Capture the cell that displays the provided text and extract its (X, Y) central coordinate. 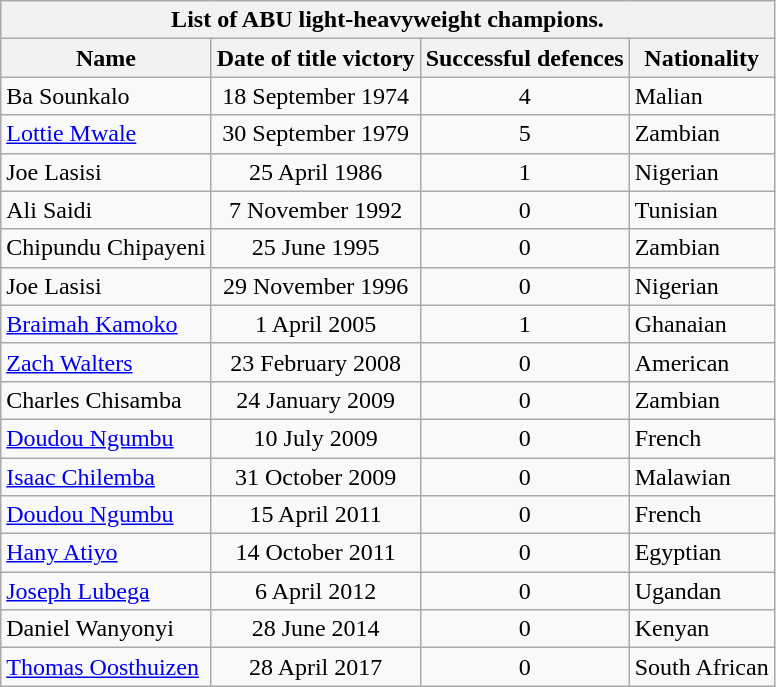
30 September 1979 (316, 134)
Daniel Wanyonyi (106, 629)
Chipundu Chipayeni (106, 248)
31 October 2009 (316, 477)
List of ABU light-heavyweight champions. (388, 20)
Ba Sounkalo (106, 96)
South African (702, 667)
5 (524, 134)
4 (524, 96)
15 April 2011 (316, 515)
Nationality (702, 58)
Egyptian (702, 553)
Date of title victory (316, 58)
25 April 1986 (316, 172)
Successful defences (524, 58)
23 February 2008 (316, 362)
28 June 2014 (316, 629)
Malawian (702, 477)
Tunisian (702, 210)
Zach Walters (106, 362)
Lottie Mwale (106, 134)
10 July 2009 (316, 438)
28 April 2017 (316, 667)
18 September 1974 (316, 96)
1 April 2005 (316, 324)
24 January 2009 (316, 400)
Braimah Kamoko (106, 324)
Joseph Lubega (106, 591)
14 October 2011 (316, 553)
7 November 1992 (316, 210)
Ghanaian (702, 324)
6 April 2012 (316, 591)
29 November 1996 (316, 286)
Hany Atiyo (106, 553)
Ali Saidi (106, 210)
Name (106, 58)
25 June 1995 (316, 248)
Thomas Oosthuizen (106, 667)
Ugandan (702, 591)
Isaac Chilemba (106, 477)
Malian (702, 96)
American (702, 362)
Charles Chisamba (106, 400)
Kenyan (702, 629)
